Capture the cell that displays the provided text and extract its (X, Y) central coordinate. 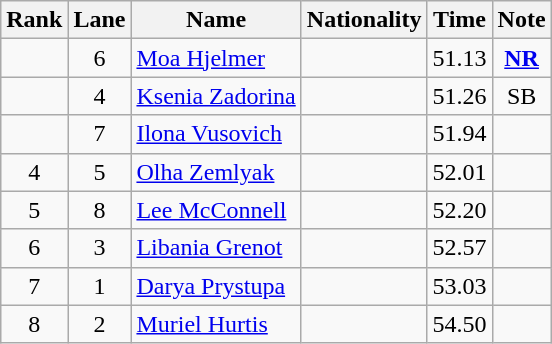
Name (216, 20)
52.20 (460, 210)
54.50 (460, 324)
Libania Grenot (216, 248)
51.94 (460, 134)
52.57 (460, 248)
Olha Zemlyak (216, 172)
Ilona Vusovich (216, 134)
Lee McConnell (216, 210)
1 (100, 286)
SB (522, 96)
Time (460, 20)
Muriel Hurtis (216, 324)
Note (522, 20)
Moa Hjelmer (216, 58)
Lane (100, 20)
3 (100, 248)
53.03 (460, 286)
Darya Prystupa (216, 286)
52.01 (460, 172)
Rank (34, 20)
2 (100, 324)
51.13 (460, 58)
Ksenia Zadorina (216, 96)
51.26 (460, 96)
NR (522, 58)
Nationality (364, 20)
